Identify which cell holds the provided text, then report its (x, y) central coordinate. 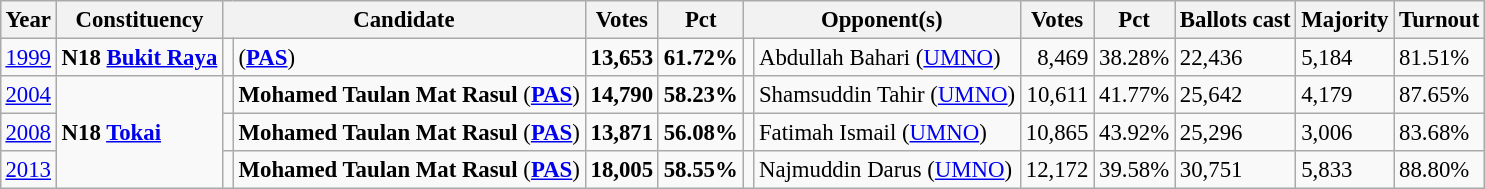
2008 (28, 133)
83.68% (1440, 133)
5,184 (1345, 57)
Year (28, 20)
30,751 (1236, 170)
25,642 (1236, 95)
Shamsuddin Tahir (UMNO) (888, 95)
12,172 (1056, 170)
10,865 (1056, 133)
61.72% (700, 57)
8,469 (1056, 57)
2004 (28, 95)
3,006 (1345, 133)
58.23% (700, 95)
13,653 (622, 57)
N18 Tokai (139, 132)
58.55% (700, 170)
14,790 (622, 95)
Constituency (139, 20)
39.58% (1134, 170)
1999 (28, 57)
43.92% (1134, 133)
Ballots cast (1236, 20)
10,611 (1056, 95)
(PAS) (409, 57)
Turnout (1440, 20)
88.80% (1440, 170)
2013 (28, 170)
4,179 (1345, 95)
5,833 (1345, 170)
25,296 (1236, 133)
N18 Bukit Raya (139, 57)
18,005 (622, 170)
13,871 (622, 133)
Fatimah Ismail (UMNO) (888, 133)
Najmuddin Darus (UMNO) (888, 170)
Majority (1345, 20)
87.65% (1440, 95)
81.51% (1440, 57)
38.28% (1134, 57)
Abdullah Bahari (UMNO) (888, 57)
56.08% (700, 133)
Opponent(s) (882, 20)
Candidate (404, 20)
22,436 (1236, 57)
41.77% (1134, 95)
